For the text-containing cell, return its midpoint in [x, y] coordinate format. 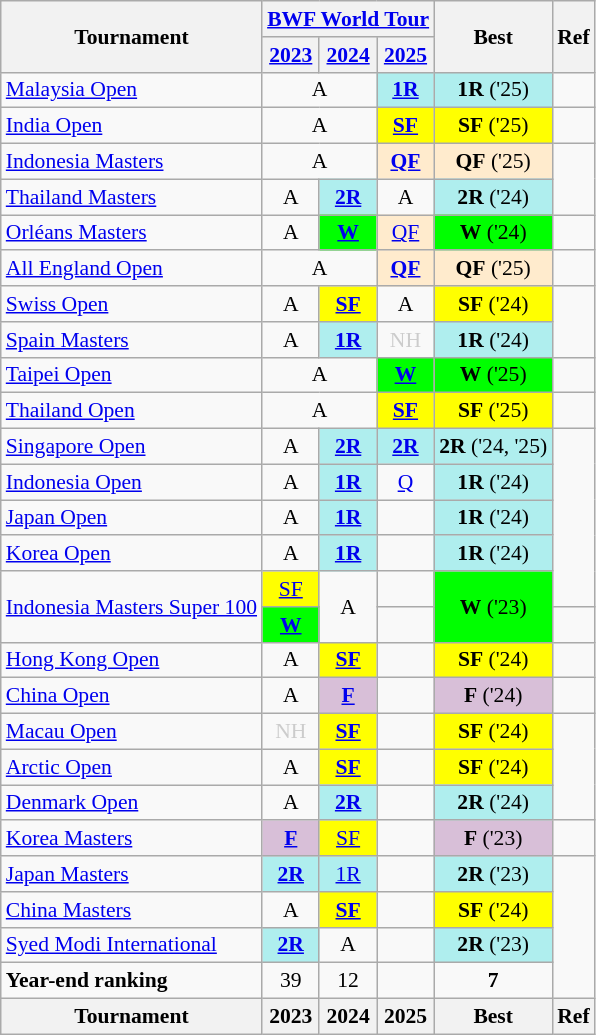
Orléans Masters [132, 233]
2R ('24, '25) [493, 447]
F ('23) [493, 839]
Swiss Open [132, 304]
BWF World Tour [348, 19]
India Open [132, 126]
Hong Kong Open [132, 660]
1R ('25) [493, 90]
Korea Open [132, 554]
Taipei Open [132, 375]
Denmark Open [132, 803]
Indonesia Masters [132, 162]
W ('24) [493, 233]
Syed Modi International [132, 945]
W ('25) [493, 375]
Japan Open [132, 518]
12 [348, 981]
Thailand Masters [132, 197]
Macau Open [132, 732]
7 [493, 981]
Indonesia Masters Super 100 [132, 606]
Korea Masters [132, 839]
Thailand Open [132, 411]
China Masters [132, 910]
Arctic Open [132, 767]
China Open [132, 696]
All England Open [132, 269]
Year-end ranking [132, 981]
Spain Masters [132, 340]
Malaysia Open [132, 90]
39 [290, 981]
F ('24) [493, 696]
Indonesia Open [132, 482]
Singapore Open [132, 447]
W ('23) [493, 606]
Q [406, 482]
Japan Masters [132, 874]
